Scan for the cell matching the given text and deliver its [X, Y] coordinate at center. 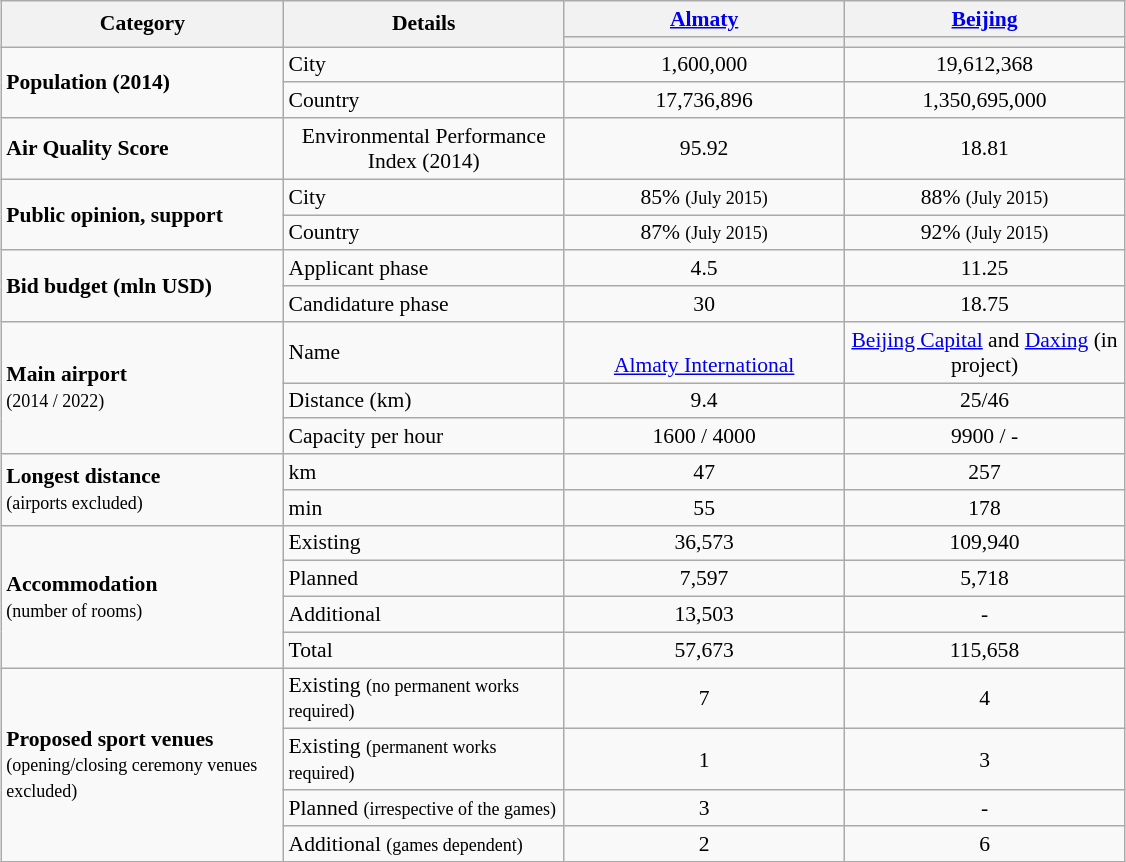
115,658 [984, 650]
17,736,896 [704, 101]
Existing [424, 543]
Planned [424, 579]
Details [424, 24]
30 [704, 304]
4.5 [704, 269]
Candidature phase [424, 304]
55 [704, 508]
92% (July 2015) [984, 233]
Distance (km) [424, 401]
Almaty International [704, 352]
Planned (irrespective of the games) [424, 808]
Almaty [704, 19]
25/46 [984, 401]
Name [424, 352]
Longest distance(airports excluded) [142, 490]
Air Quality Score [142, 148]
257 [984, 472]
4 [984, 698]
18.81 [984, 148]
Category [142, 24]
Accommodation(number of rooms) [142, 596]
178 [984, 508]
7,597 [704, 579]
2 [704, 844]
Capacity per hour [424, 437]
5,718 [984, 579]
19,612,368 [984, 65]
87% (July 2015) [704, 233]
11.25 [984, 269]
km [424, 472]
85% (July 2015) [704, 197]
1600 / 4000 [704, 437]
Applicant phase [424, 269]
Beijing [984, 19]
Existing (permanent works required) [424, 760]
Additional (games dependent) [424, 844]
1,350,695,000 [984, 101]
Additional [424, 615]
Population (2014) [142, 82]
95.92 [704, 148]
Total [424, 650]
88% (July 2015) [984, 197]
1 [704, 760]
Main airport(2014 / 2022) [142, 388]
Proposed sport venues (opening/closing ceremony venues excluded) [142, 765]
1,600,000 [704, 65]
47 [704, 472]
57,673 [704, 650]
7 [704, 698]
min [424, 508]
13,503 [704, 615]
9900 / - [984, 437]
109,940 [984, 543]
18.75 [984, 304]
36,573 [704, 543]
Existing (no permanent works required) [424, 698]
Public opinion, support [142, 214]
Environmental Performance Index (2014) [424, 148]
9.4 [704, 401]
Bid budget (mln USD) [142, 286]
Beijing Capital and Daxing (in project) [984, 352]
6 [984, 844]
